Find where the given text appears and provide that cell's center as [x, y] coordinate. 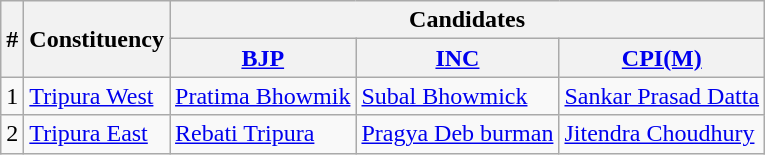
Tripura East [97, 134]
Pragya Deb burman [458, 134]
2 [12, 134]
INC [458, 58]
Jitendra Choudhury [662, 134]
Tripura West [97, 96]
CPI(M) [662, 58]
Candidates [468, 20]
BJP [263, 58]
Subal Bhowmick [458, 96]
# [12, 39]
Pratima Bhowmik [263, 96]
Sankar Prasad Datta [662, 96]
Constituency [97, 39]
1 [12, 96]
Rebati Tripura [263, 134]
